Return [x, y] of the center of cell containing provided text 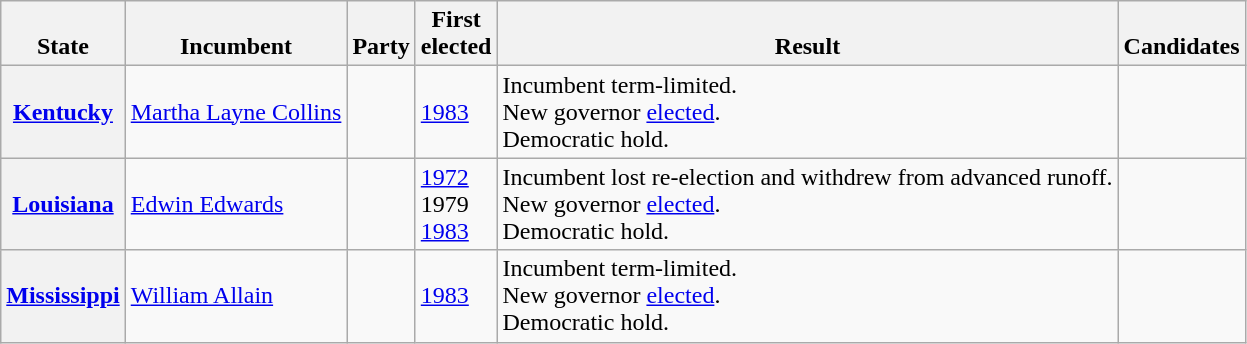
William Allain [236, 296]
19721979 1983 [456, 204]
Mississippi [63, 296]
State [63, 34]
Kentucky [63, 112]
Result [808, 34]
Martha Layne Collins [236, 112]
Party [381, 34]
Candidates [1182, 34]
Incumbent [236, 34]
Incumbent lost re-election and withdrew from advanced runoff.New governor elected.Democratic hold. [808, 204]
Louisiana [63, 204]
Edwin Edwards [236, 204]
Firstelected [456, 34]
